Search for the cell housing the specified text and yield its (X, Y) center coordinate. 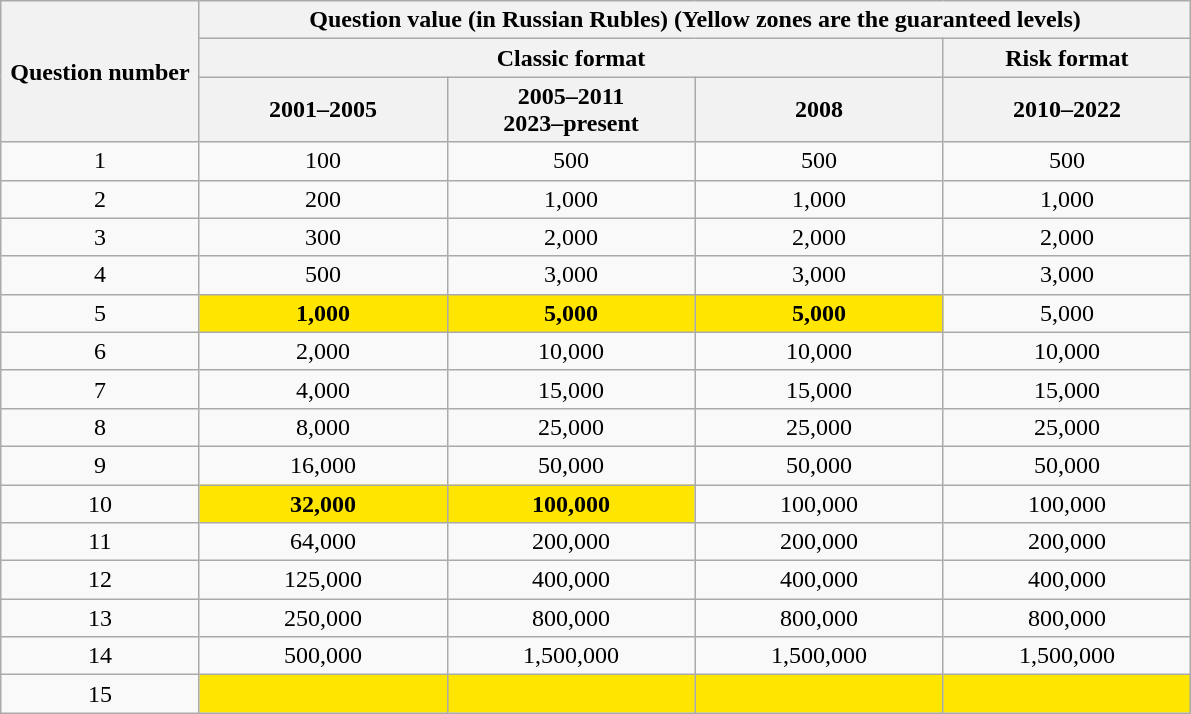
Question number (100, 72)
6 (100, 351)
250,000 (323, 618)
125,000 (323, 580)
12 (100, 580)
2001–2005 (323, 110)
2005–20112023–present (571, 110)
100 (323, 161)
8 (100, 427)
200 (323, 199)
15 (100, 694)
13 (100, 618)
3 (100, 237)
4 (100, 275)
Question value (in Russian Rubles) (Yellow zones are the guaranteed levels) (695, 20)
2010–2022 (1067, 110)
2008 (819, 110)
Classic format (571, 58)
5 (100, 313)
300 (323, 237)
14 (100, 656)
7 (100, 389)
2 (100, 199)
10 (100, 503)
4,000 (323, 389)
9 (100, 465)
32,000 (323, 503)
16,000 (323, 465)
1 (100, 161)
Risk format (1067, 58)
500,000 (323, 656)
64,000 (323, 542)
11 (100, 542)
8,000 (323, 427)
